Find where the given text appears and provide that cell's center as (x, y) coordinate. 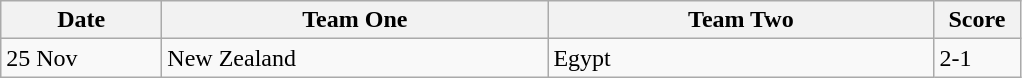
New Zealand (355, 58)
Score (977, 20)
Team One (355, 20)
Team Two (741, 20)
Egypt (741, 58)
25 Nov (82, 58)
2-1 (977, 58)
Date (82, 20)
